Return the [x, y] coordinate for the center point of the cell that contains the specified text.  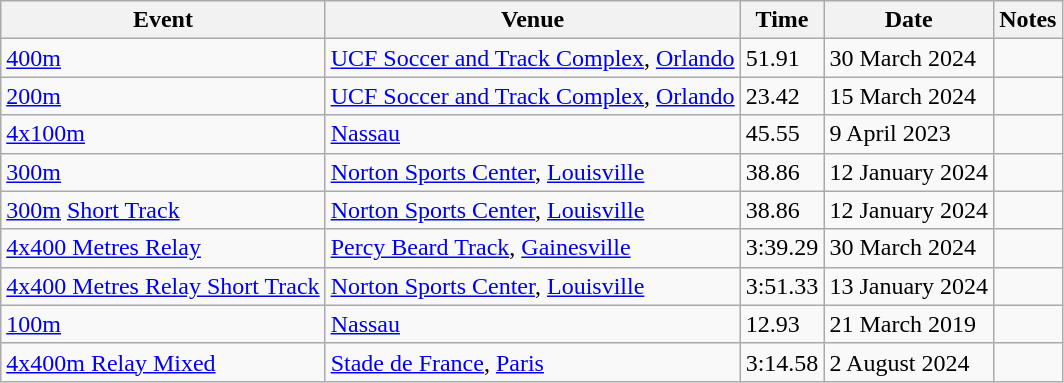
51.91 [782, 58]
400m [163, 58]
Stade de France, Paris [532, 362]
12.93 [782, 324]
100m [163, 324]
Notes [1028, 20]
300m Short Track [163, 210]
4x400 Metres Relay [163, 248]
3:39.29 [782, 248]
4x400m Relay Mixed [163, 362]
4x100m [163, 134]
9 April 2023 [909, 134]
Time [782, 20]
Event [163, 20]
3:51.33 [782, 286]
15 March 2024 [909, 96]
23.42 [782, 96]
Date [909, 20]
4x400 Metres Relay Short Track [163, 286]
13 January 2024 [909, 286]
300m [163, 172]
Percy Beard Track, Gainesville [532, 248]
2 August 2024 [909, 362]
Venue [532, 20]
200m [163, 96]
3:14.58 [782, 362]
21 March 2019 [909, 324]
45.55 [782, 134]
